Search for the cell housing the specified text and yield its (X, Y) center coordinate. 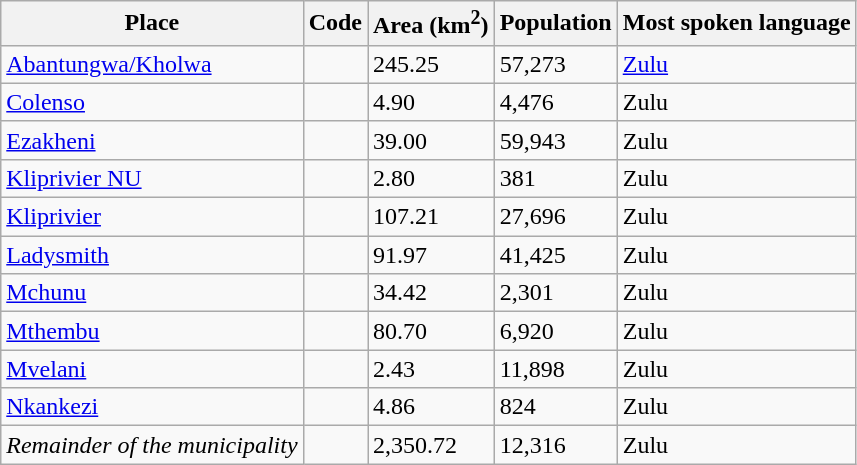
4.86 (432, 407)
12,316 (556, 445)
2.80 (432, 178)
Nkankezi (152, 407)
4.90 (432, 102)
824 (556, 407)
57,273 (556, 64)
80.70 (432, 331)
Area (km2) (432, 24)
Kliprivier NU (152, 178)
Abantungwa/Kholwa (152, 64)
11,898 (556, 369)
Mthembu (152, 331)
Population (556, 24)
39.00 (432, 140)
59,943 (556, 140)
Kliprivier (152, 217)
2,350.72 (432, 445)
4,476 (556, 102)
41,425 (556, 255)
34.42 (432, 293)
Ladysmith (152, 255)
2.43 (432, 369)
Place (152, 24)
107.21 (432, 217)
Ezakheni (152, 140)
Most spoken language (736, 24)
Colenso (152, 102)
Remainder of the municipality (152, 445)
27,696 (556, 217)
Code (335, 24)
Mvelani (152, 369)
91.97 (432, 255)
381 (556, 178)
245.25 (432, 64)
6,920 (556, 331)
Mchunu (152, 293)
2,301 (556, 293)
